For the text-containing cell, return its midpoint in [X, Y] coordinate format. 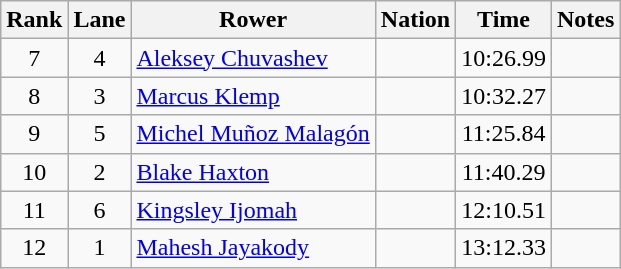
10 [34, 172]
Lane [100, 20]
6 [100, 210]
12 [34, 248]
7 [34, 58]
4 [100, 58]
Blake Haxton [253, 172]
Kingsley Ijomah [253, 210]
Mahesh Jayakody [253, 248]
3 [100, 96]
Michel Muñoz Malagón [253, 134]
Rank [34, 20]
Aleksey Chuvashev [253, 58]
13:12.33 [504, 248]
11 [34, 210]
Rower [253, 20]
2 [100, 172]
10:32.27 [504, 96]
Marcus Klemp [253, 96]
1 [100, 248]
9 [34, 134]
10:26.99 [504, 58]
12:10.51 [504, 210]
8 [34, 96]
Nation [415, 20]
11:40.29 [504, 172]
Time [504, 20]
11:25.84 [504, 134]
5 [100, 134]
Notes [585, 20]
